Output the (x, y) coordinate of the center of the cell containing the given text.  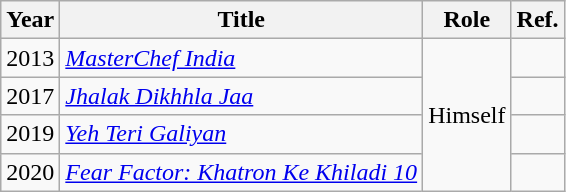
MasterChef India (242, 58)
Title (242, 20)
2019 (30, 134)
2013 (30, 58)
Jhalak Dikhhla Jaa (242, 96)
Role (467, 20)
Himself (467, 115)
2017 (30, 96)
Ref. (538, 20)
Year (30, 20)
Yeh Teri Galiyan (242, 134)
Fear Factor: Khatron Ke Khiladi 10 (242, 172)
2020 (30, 172)
